Find where the given text appears and provide that cell's center as [X, Y] coordinate. 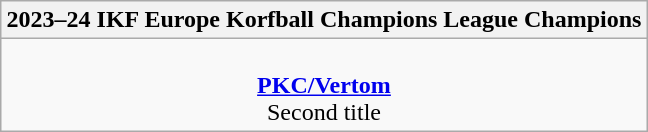
2023–24 IKF Europe Korfball Champions League Champions [324, 20]
PKC/VertomSecond title [324, 85]
